Return (X, Y) of the center of cell containing provided text 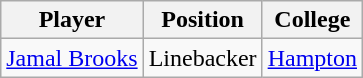
Player (72, 20)
College (312, 20)
Hampton (312, 58)
Position (202, 20)
Jamal Brooks (72, 58)
Linebacker (202, 58)
